From the cell containing the given text, extract its center point as [X, Y] coordinate. 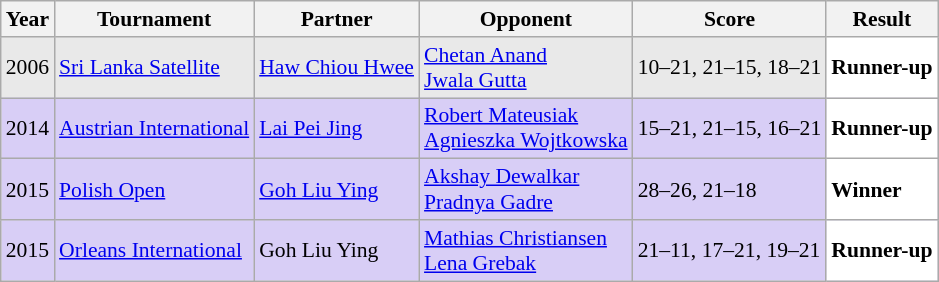
15–21, 21–15, 16–21 [730, 128]
Sri Lanka Satellite [154, 68]
28–26, 21–18 [730, 190]
Robert Mateusiak Agnieszka Wojtkowska [526, 128]
Lai Pei Jing [336, 128]
Winner [882, 190]
Austrian International [154, 128]
Opponent [526, 19]
21–11, 17–21, 19–21 [730, 250]
Chetan Anand Jwala Gutta [526, 68]
2006 [28, 68]
2014 [28, 128]
Year [28, 19]
Partner [336, 19]
Mathias Christiansen Lena Grebak [526, 250]
Polish Open [154, 190]
Haw Chiou Hwee [336, 68]
Tournament [154, 19]
Akshay Dewalkar Pradnya Gadre [526, 190]
Result [882, 19]
10–21, 21–15, 18–21 [730, 68]
Orleans International [154, 250]
Score [730, 19]
